Search for the cell housing the specified text and yield its (x, y) center coordinate. 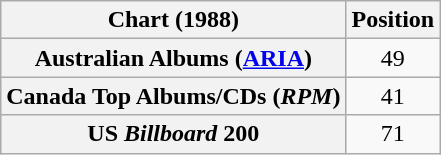
Position (393, 20)
71 (393, 134)
41 (393, 96)
Chart (1988) (174, 20)
Australian Albums (ARIA) (174, 58)
US Billboard 200 (174, 134)
Canada Top Albums/CDs (RPM) (174, 96)
49 (393, 58)
